For the text-containing cell, return its midpoint in (X, Y) coordinate format. 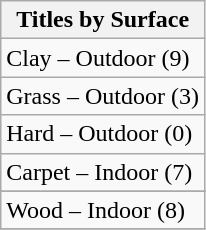
Wood – Indoor (8) (103, 210)
Hard – Outdoor (0) (103, 134)
Titles by Surface (103, 20)
Grass – Outdoor (3) (103, 96)
Carpet – Indoor (7) (103, 172)
Clay – Outdoor (9) (103, 58)
